Determine the (X, Y) coordinate at the center of the cell enclosing the given text.  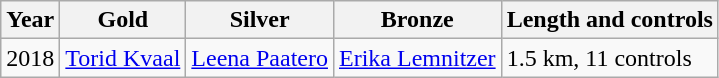
Leena Paatero (260, 58)
Length and controls (610, 20)
1.5 km, 11 controls (610, 58)
2018 (30, 58)
Erika Lemnitzer (417, 58)
Year (30, 20)
Torid Kvaal (123, 58)
Silver (260, 20)
Bronze (417, 20)
Gold (123, 20)
